Capture the cell that displays the provided text and extract its (X, Y) central coordinate. 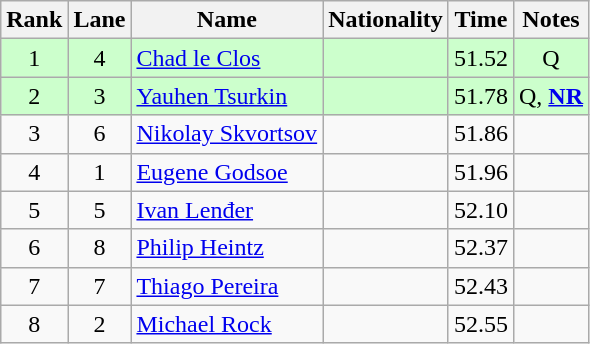
Q, NR (550, 96)
Eugene Godsoe (227, 172)
Q (550, 58)
52.55 (480, 324)
Ivan Lenđer (227, 210)
51.52 (480, 58)
Michael Rock (227, 324)
52.10 (480, 210)
Rank (34, 20)
51.78 (480, 96)
51.96 (480, 172)
Yauhen Tsurkin (227, 96)
Lane (100, 20)
Name (227, 20)
Time (480, 20)
Thiago Pereira (227, 286)
Notes (550, 20)
Philip Heintz (227, 248)
52.43 (480, 286)
51.86 (480, 134)
Chad le Clos (227, 58)
Nikolay Skvortsov (227, 134)
Nationality (386, 20)
52.37 (480, 248)
